Identify which cell holds the provided text, then report its [X, Y] central coordinate. 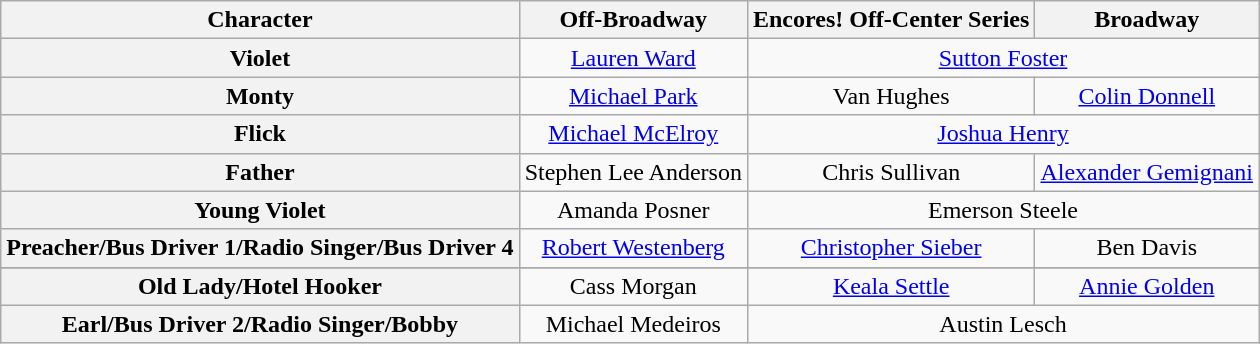
Character [260, 20]
Preacher/Bus Driver 1/Radio Singer/Bus Driver 4 [260, 248]
Colin Donnell [1147, 96]
Van Hughes [890, 96]
Sutton Foster [1002, 58]
Alexander Gemignani [1147, 172]
Austin Lesch [1002, 324]
Young Violet [260, 210]
Encores! Off-Center Series [890, 20]
Michael Park [633, 96]
Off-Broadway [633, 20]
Violet [260, 58]
Monty [260, 96]
Ben Davis [1147, 248]
Flick [260, 134]
Chris Sullivan [890, 172]
Joshua Henry [1002, 134]
Christopher Sieber [890, 248]
Broadway [1147, 20]
Father [260, 172]
Earl/Bus Driver 2/Radio Singer/Bobby [260, 324]
Michael Medeiros [633, 324]
Keala Settle [890, 286]
Old Lady/Hotel Hooker [260, 286]
Stephen Lee Anderson [633, 172]
Amanda Posner [633, 210]
Cass Morgan [633, 286]
Emerson Steele [1002, 210]
Michael McElroy [633, 134]
Robert Westenberg [633, 248]
Lauren Ward [633, 58]
Annie Golden [1147, 286]
